Output the [x, y] coordinate of the center of the cell containing the given text.  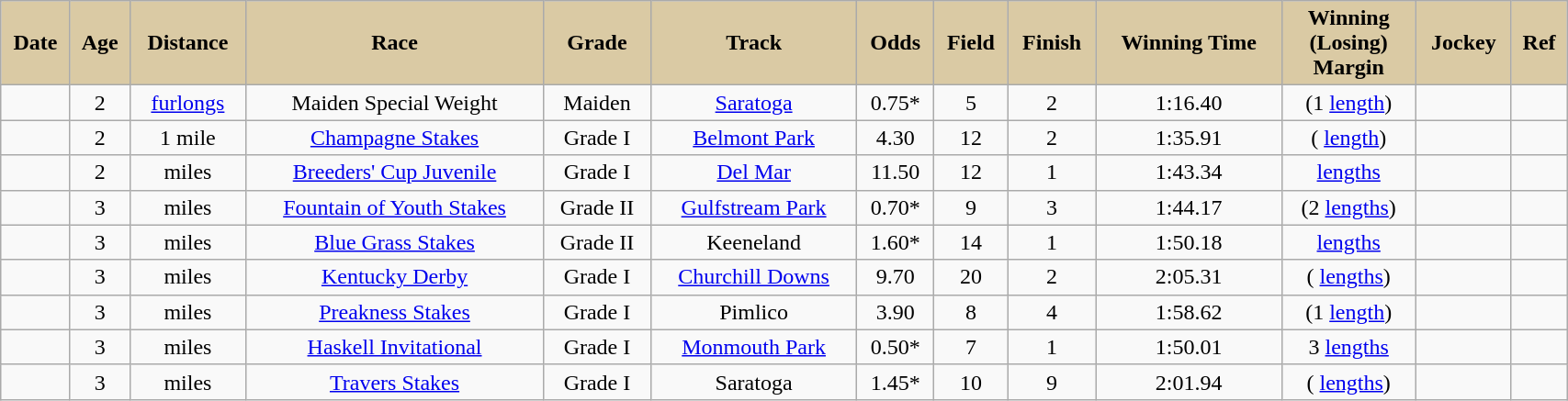
4 [1052, 312]
2:05.31 [1189, 277]
11.50 [896, 173]
Field [971, 43]
Odds [896, 43]
Date [35, 43]
20 [971, 277]
Race [395, 43]
(2 lengths) [1348, 207]
Finish [1052, 43]
1.45* [896, 382]
0.50* [896, 347]
1:50.01 [1189, 347]
2:01.94 [1189, 382]
Del Mar [753, 173]
Winning Time [1189, 43]
Haskell Invitational [395, 347]
Champagne Stakes [395, 138]
Belmont Park [753, 138]
1:58.62 [1189, 312]
0.75* [896, 103]
Keeneland [753, 242]
9.70 [896, 277]
Maiden Special Weight [395, 103]
Blue Grass Stakes [395, 242]
Winning(Losing)Margin [1348, 43]
Pimlico [753, 312]
Travers Stakes [395, 382]
1:50.18 [1189, 242]
Kentucky Derby [395, 277]
Distance [187, 43]
14 [971, 242]
1:16.40 [1189, 103]
7 [971, 347]
1:43.34 [1189, 173]
Age [99, 43]
( length) [1348, 138]
Fountain of Youth Stakes [395, 207]
3.90 [896, 312]
Maiden [597, 103]
Churchill Downs [753, 277]
furlongs [187, 103]
1:35.91 [1189, 138]
1.60* [896, 242]
1:44.17 [1189, 207]
0.70* [896, 207]
Preakness Stakes [395, 312]
Track [753, 43]
1 mile [187, 138]
Grade [597, 43]
3 lengths [1348, 347]
Gulfstream Park [753, 207]
Monmouth Park [753, 347]
Ref [1539, 43]
8 [971, 312]
Breeders' Cup Juvenile [395, 173]
4.30 [896, 138]
10 [971, 382]
Jockey [1463, 43]
5 [971, 103]
